Return the [x, y] coordinate for the center point of the cell that contains the specified text.  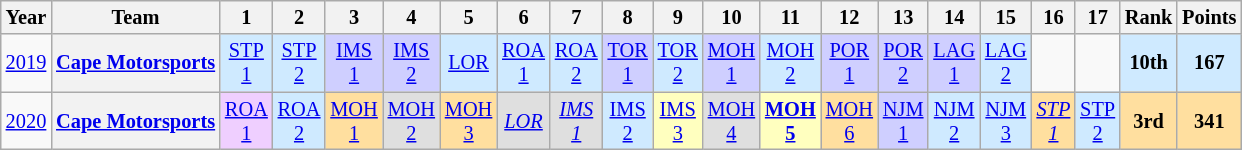
POR1 [850, 63]
MOH4 [732, 121]
5 [468, 17]
16 [1054, 17]
2019 [26, 63]
3rd [1148, 121]
8 [628, 17]
4 [412, 17]
341 [1209, 121]
NJM1 [903, 121]
Rank [1148, 17]
2020 [26, 121]
2 [300, 17]
14 [954, 17]
12 [850, 17]
MOH6 [850, 121]
10th [1148, 63]
IMS3 [678, 121]
Points [1209, 17]
17 [1098, 17]
13 [903, 17]
9 [678, 17]
TOR2 [678, 63]
15 [1006, 17]
Team [136, 17]
1 [246, 17]
NJM3 [1006, 121]
LAG2 [1006, 63]
NJM2 [954, 121]
10 [732, 17]
POR2 [903, 63]
MOH5 [790, 121]
Year [26, 17]
167 [1209, 63]
MOH3 [468, 121]
7 [576, 17]
6 [524, 17]
TOR1 [628, 63]
11 [790, 17]
3 [354, 17]
LAG1 [954, 63]
